Find where the given text appears and provide that cell's center as [x, y] coordinate. 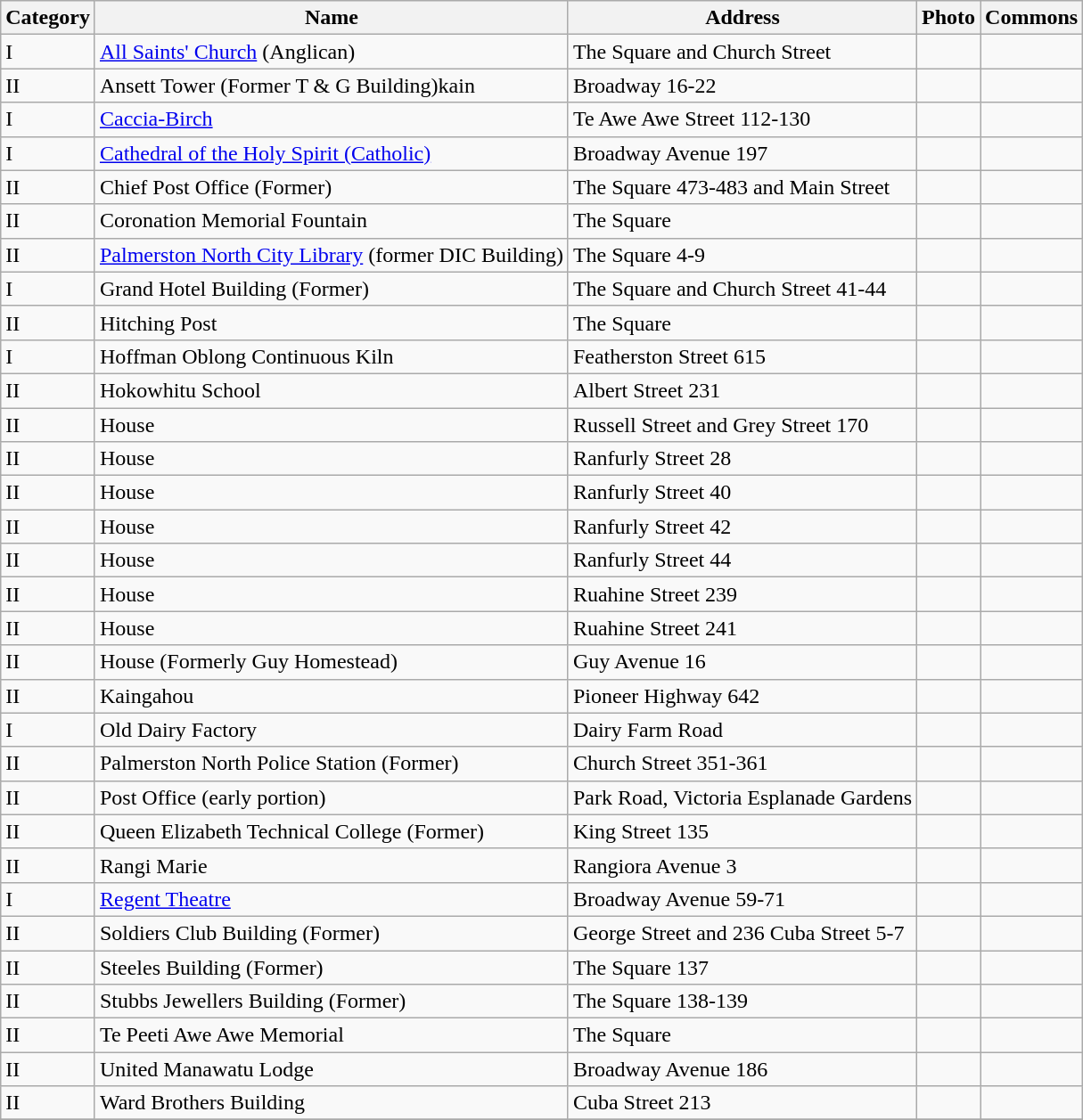
Name [332, 18]
Broadway Avenue 186 [742, 1069]
Post Office (early portion) [332, 797]
Park Road, Victoria Esplanade Gardens [742, 797]
Ward Brothers Building [332, 1103]
Palmerston North City Library (former DIC Building) [332, 255]
King Street 135 [742, 831]
Commons [1032, 18]
Rangi Marie [332, 865]
Caccia-Birch [332, 119]
The Square and Church Street [742, 52]
Church Street 351-361 [742, 764]
Rangiora Avenue 3 [742, 865]
Chief Post Office (Former) [332, 187]
Featherston Street 615 [742, 356]
Te Peeti Awe Awe Memorial [332, 1035]
Steeles Building (Former) [332, 967]
Hitching Post [332, 323]
Guy Avenue 16 [742, 662]
Te Awe Awe Street 112-130 [742, 119]
Albert Street 231 [742, 390]
Category [48, 18]
Broadway Avenue 59-71 [742, 899]
Queen Elizabeth Technical College (Former) [332, 831]
Ranfurly Street 44 [742, 560]
Kaingahou [332, 696]
Coronation Memorial Fountain [332, 221]
Ansett Tower (Former T & G Building)kain [332, 86]
Address [742, 18]
All Saints' Church (Anglican) [332, 52]
Russell Street and Grey Street 170 [742, 425]
Pioneer Highway 642 [742, 696]
The Square 137 [742, 967]
Cuba Street 213 [742, 1103]
Ranfurly Street 42 [742, 527]
The Square and Church Street 41-44 [742, 289]
Broadway 16-22 [742, 86]
Broadway Avenue 197 [742, 153]
Cathedral of the Holy Spirit (Catholic) [332, 153]
Old Dairy Factory [332, 730]
Soldiers Club Building (Former) [332, 933]
The Square 473-483 and Main Street [742, 187]
United Manawatu Lodge [332, 1069]
Ranfurly Street 40 [742, 493]
Dairy Farm Road [742, 730]
Grand Hotel Building (Former) [332, 289]
Palmerston North Police Station (Former) [332, 764]
Photo [948, 18]
Hokowhitu School [332, 390]
House (Formerly Guy Homestead) [332, 662]
Ruahine Street 241 [742, 628]
George Street and 236 Cuba Street 5-7 [742, 933]
Stubbs Jewellers Building (Former) [332, 1001]
Regent Theatre [332, 899]
Hoffman Oblong Continuous Kiln [332, 356]
The Square 4-9 [742, 255]
The Square 138-139 [742, 1001]
Ruahine Street 239 [742, 594]
Ranfurly Street 28 [742, 459]
